Search for the cell housing the specified text and yield its [x, y] center coordinate. 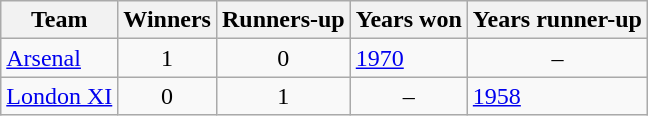
1958 [557, 96]
Runners-up [283, 20]
London XI [60, 96]
Years runner-up [557, 20]
Years won [408, 20]
1970 [408, 58]
Team [60, 20]
Arsenal [60, 58]
Winners [168, 20]
